Search for the cell housing the specified text and yield its [x, y] center coordinate. 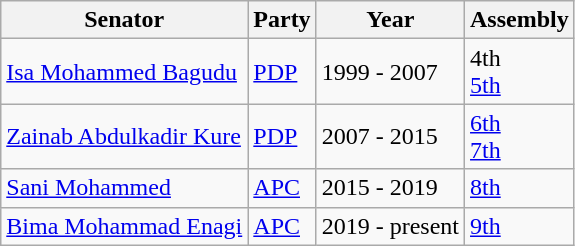
9th [520, 226]
Zainab Abdulkadir Kure [124, 136]
Assembly [520, 20]
Sani Mohammed [124, 188]
2019 - present [390, 226]
Bima Mohammad Enagi [124, 226]
1999 - 2007 [390, 72]
8th [520, 188]
Party [282, 20]
Senator [124, 20]
Isa Mohammed Bagudu [124, 72]
2007 - 2015 [390, 136]
4th5th [520, 72]
2015 - 2019 [390, 188]
Year [390, 20]
6th7th [520, 136]
